Search for the cell housing the specified text and yield its [X, Y] center coordinate. 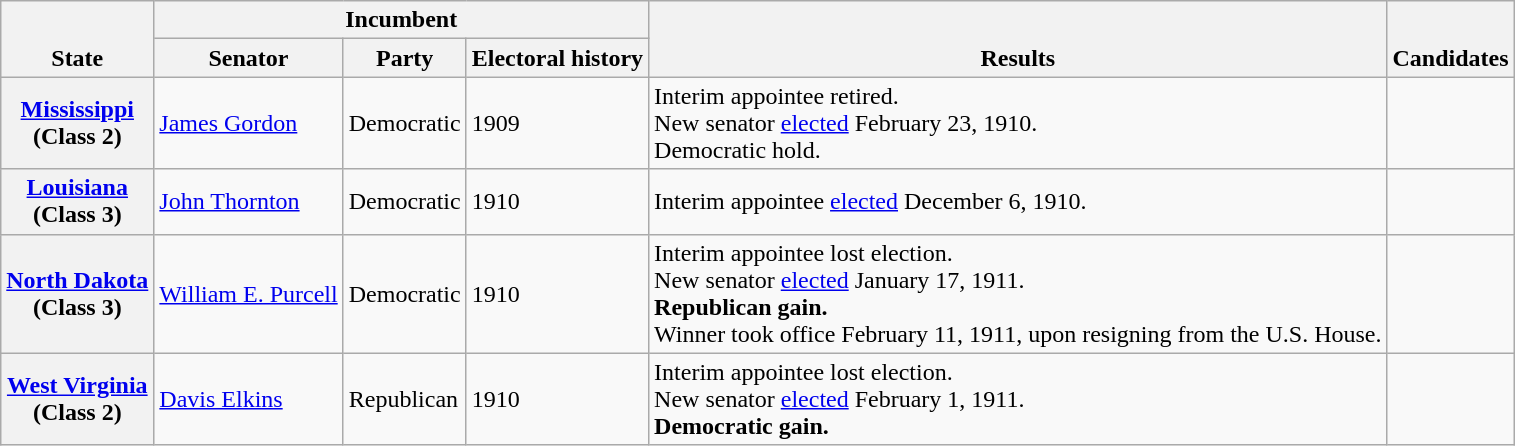
Louisiana(Class 3) [78, 202]
Davis Elkins [248, 399]
Electoral history [557, 58]
Incumbent [402, 20]
Senator [248, 58]
Interim appointee lost election.New senator elected February 1, 1911.Democratic gain. [1018, 399]
1909 [557, 123]
Republican [404, 399]
Candidates [1450, 39]
West Virginia(Class 2) [78, 399]
William E. Purcell [248, 294]
John Thornton [248, 202]
State [78, 39]
North Dakota(Class 3) [78, 294]
Interim appointee retired.New senator elected February 23, 1910.Democratic hold. [1018, 123]
James Gordon [248, 123]
Interim appointee elected December 6, 1910. [1018, 202]
Mississippi(Class 2) [78, 123]
Party [404, 58]
Results [1018, 39]
